Return [X, Y] of the center of cell containing provided text 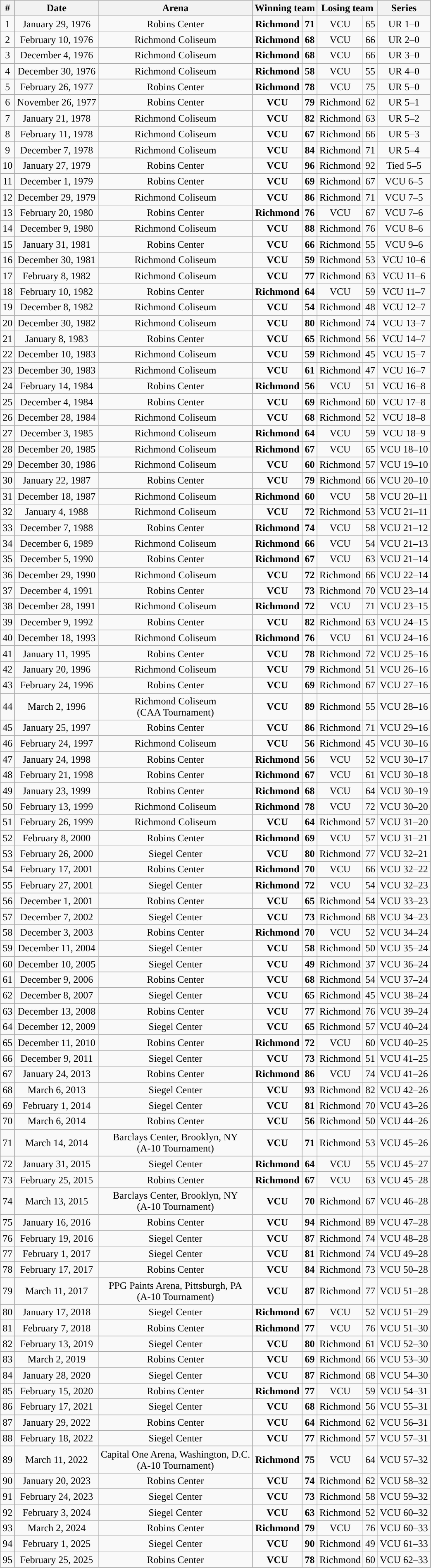
December 29, 1990 [57, 575]
VCU 37–24 [404, 980]
10 [7, 165]
VCU 57–31 [404, 1438]
VCU 56–31 [404, 1422]
VCU 31–20 [404, 822]
Capital One Arena, Washington, D.C.(A-10 Tournament) [175, 1459]
24 [7, 386]
January 29, 1976 [57, 24]
VCU 40–25 [404, 1043]
VCU 19–10 [404, 465]
February 8, 2000 [57, 838]
January 23, 1999 [57, 791]
January 25, 1997 [57, 728]
December 20, 1985 [57, 449]
December 1, 1979 [57, 181]
February 27, 2001 [57, 885]
VCU 33–23 [404, 901]
February 24, 2023 [57, 1496]
VCU 51–30 [404, 1328]
31 [7, 496]
UR 5–2 [404, 118]
February 17, 2001 [57, 869]
VCU 32–21 [404, 854]
UR 5–4 [404, 150]
20 [7, 323]
VCU 45–27 [404, 1164]
VCU 30–20 [404, 807]
December 4, 1976 [57, 55]
February 17, 2021 [57, 1407]
December 28, 1984 [57, 417]
December 9, 1992 [57, 622]
3 [7, 55]
December 12, 2009 [57, 1027]
March 13, 2015 [57, 1201]
VCU 21–13 [404, 543]
January 27, 1979 [57, 165]
VCU 23–14 [404, 591]
January 8, 1983 [57, 339]
VCU 6–5 [404, 181]
VCU 34–23 [404, 917]
VCU 21–11 [404, 512]
VCU 58–32 [404, 1481]
VCU 54–31 [404, 1391]
December 10, 2005 [57, 964]
February 10, 1982 [57, 292]
85 [7, 1391]
VCU 55–31 [404, 1407]
VCU 32–22 [404, 869]
Series [404, 8]
VCU 24–15 [404, 622]
VCU 60–32 [404, 1513]
13 [7, 213]
December 4, 1984 [57, 402]
January 20, 2023 [57, 1481]
VCU 59–32 [404, 1496]
March 14, 2014 [57, 1142]
25 [7, 402]
December 5, 1990 [57, 559]
December 11, 2010 [57, 1043]
33 [7, 528]
UR 1–0 [404, 24]
January 16, 2016 [57, 1222]
VCU 42–26 [404, 1090]
Losing team [347, 8]
January 21, 1978 [57, 118]
VCU 32–23 [404, 885]
VCU 31–21 [404, 838]
VCU 34–24 [404, 932]
8 [7, 134]
VCU 43–26 [404, 1106]
December 30, 1982 [57, 323]
32 [7, 512]
February 26, 2000 [57, 854]
91 [7, 1496]
January 4, 1988 [57, 512]
16 [7, 260]
VCU 30–17 [404, 759]
1 [7, 24]
VCU 44–26 [404, 1121]
VCU 30–16 [404, 744]
22 [7, 354]
VCU 16–8 [404, 386]
21 [7, 339]
March 2, 1996 [57, 706]
December 11, 2004 [57, 948]
December 7, 2002 [57, 917]
February 18, 2022 [57, 1438]
December 30, 1986 [57, 465]
5 [7, 87]
Winning team [285, 8]
February 14, 1984 [57, 386]
February 7, 2018 [57, 1328]
40 [7, 638]
VCU 22–14 [404, 575]
December 13, 2008 [57, 1011]
March 6, 2013 [57, 1090]
VCU 15–7 [404, 354]
VCU 30–18 [404, 775]
December 7, 1978 [57, 150]
VCU 47–28 [404, 1222]
December 3, 1985 [57, 433]
43 [7, 685]
VCU 53–30 [404, 1360]
VCU 30–19 [404, 791]
UR 5–1 [404, 103]
7 [7, 118]
18 [7, 292]
VCU 60–33 [404, 1528]
VCU 13–7 [404, 323]
February 1, 2014 [57, 1106]
December 8, 2007 [57, 996]
December 9, 2011 [57, 1058]
Date [57, 8]
41 [7, 654]
January 11, 1995 [57, 654]
February 13, 1999 [57, 807]
December 30, 1981 [57, 260]
44 [7, 706]
VCU 14–7 [404, 339]
VCU 52–30 [404, 1344]
January 22, 1987 [57, 481]
VCU 21–14 [404, 559]
VCU 61–33 [404, 1544]
Arena [175, 8]
March 2, 2019 [57, 1360]
January 28, 2020 [57, 1375]
VCU 40–24 [404, 1027]
VCU 23–15 [404, 606]
UR 3–0 [404, 55]
February 1, 2017 [57, 1254]
VCU 57–32 [404, 1459]
VCU 49–28 [404, 1254]
UR 5–3 [404, 134]
23 [7, 370]
29 [7, 465]
February 15, 2020 [57, 1391]
83 [7, 1360]
December 8, 1982 [57, 307]
December 18, 1993 [57, 638]
12 [7, 197]
VCU 8–6 [404, 229]
95 [7, 1560]
46 [7, 744]
VCU 41–26 [404, 1074]
28 [7, 449]
17 [7, 276]
February 24, 1996 [57, 685]
VCU 18–8 [404, 417]
February 20, 1980 [57, 213]
VCU 62–33 [404, 1560]
December 4, 1991 [57, 591]
February 19, 2016 [57, 1238]
February 10, 1976 [57, 40]
30 [7, 481]
11 [7, 181]
February 3, 2024 [57, 1513]
# [7, 8]
VCU 7–5 [404, 197]
VCU 27–16 [404, 685]
January 24, 1998 [57, 759]
January 24, 2013 [57, 1074]
39 [7, 622]
9 [7, 150]
UR 5–0 [404, 87]
February 11, 1978 [57, 134]
VCU 45–26 [404, 1142]
VCU 38–24 [404, 996]
December 9, 1980 [57, 229]
Richmond Coliseum(CAA Tournament) [175, 706]
42 [7, 669]
February 25, 2015 [57, 1180]
6 [7, 103]
VCU 46–28 [404, 1201]
VCU 18–10 [404, 449]
VCU 17–8 [404, 402]
March 6, 2014 [57, 1121]
December 29, 1979 [57, 197]
January 31, 1981 [57, 244]
January 17, 2018 [57, 1312]
February 13, 2019 [57, 1344]
February 1, 2025 [57, 1544]
VCU 54–30 [404, 1375]
VCU 29–16 [404, 728]
VCU 16–7 [404, 370]
VCU 36–24 [404, 964]
December 3, 2003 [57, 932]
VCU 20–11 [404, 496]
December 30, 1983 [57, 370]
December 10, 1983 [57, 354]
35 [7, 559]
VCU 25–16 [404, 654]
VCU 26–16 [404, 669]
December 9, 2006 [57, 980]
4 [7, 71]
UR 4–0 [404, 71]
January 29, 2022 [57, 1422]
VCU 51–28 [404, 1291]
VCU 11–6 [404, 276]
VCU 11–7 [404, 292]
December 1, 2001 [57, 901]
December 30, 1976 [57, 71]
VCU 7–6 [404, 213]
14 [7, 229]
March 11, 2022 [57, 1459]
February 8, 1982 [57, 276]
UR 2–0 [404, 40]
26 [7, 417]
36 [7, 575]
38 [7, 606]
VCU 50–28 [404, 1270]
15 [7, 244]
VCU 51–29 [404, 1312]
March 11, 2017 [57, 1291]
VCU 18–9 [404, 433]
2 [7, 40]
VCU 9–6 [404, 244]
February 25, 2025 [57, 1560]
March 2, 2024 [57, 1528]
VCU 12–7 [404, 307]
VCU 24–16 [404, 638]
PPG Paints Arena, Pittsburgh, PA(A-10 Tournament) [175, 1291]
VCU 20–10 [404, 481]
VCU 21–12 [404, 528]
December 28, 1991 [57, 606]
February 24, 1997 [57, 744]
February 21, 1998 [57, 775]
VCU 45–28 [404, 1180]
February 26, 1977 [57, 87]
January 31, 2015 [57, 1164]
January 20, 1996 [57, 669]
VCU 48–28 [404, 1238]
December 18, 1987 [57, 496]
34 [7, 543]
19 [7, 307]
VCU 39–24 [404, 1011]
VCU 35–24 [404, 948]
96 [310, 165]
February 26, 1999 [57, 822]
December 7, 1988 [57, 528]
VCU 10–6 [404, 260]
Tied 5–5 [404, 165]
February 17, 2017 [57, 1270]
VCU 41–25 [404, 1058]
27 [7, 433]
November 26, 1977 [57, 103]
December 6, 1989 [57, 543]
VCU 28–16 [404, 706]
